Return [x, y] of the center of cell containing provided text 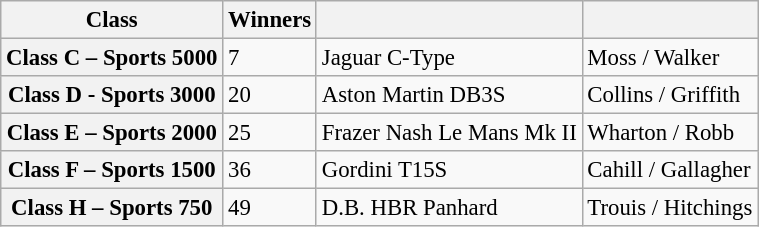
Class E – Sports 2000 [112, 133]
Jaguar C-Type [449, 58]
36 [270, 170]
Moss / Walker [670, 58]
Frazer Nash Le Mans Mk II [449, 133]
Class D - Sports 3000 [112, 95]
Cahill / Gallagher [670, 170]
7 [270, 58]
Class H – Sports 750 [112, 208]
25 [270, 133]
Wharton / Robb [670, 133]
Class C – Sports 5000 [112, 58]
Aston Martin DB3S [449, 95]
49 [270, 208]
Winners [270, 20]
Class [112, 20]
20 [270, 95]
Collins / Griffith [670, 95]
Trouis / Hitchings [670, 208]
Class F – Sports 1500 [112, 170]
Gordini T15S [449, 170]
D.B. HBR Panhard [449, 208]
